Scan for the cell matching the given text and deliver its (x, y) coordinate at center. 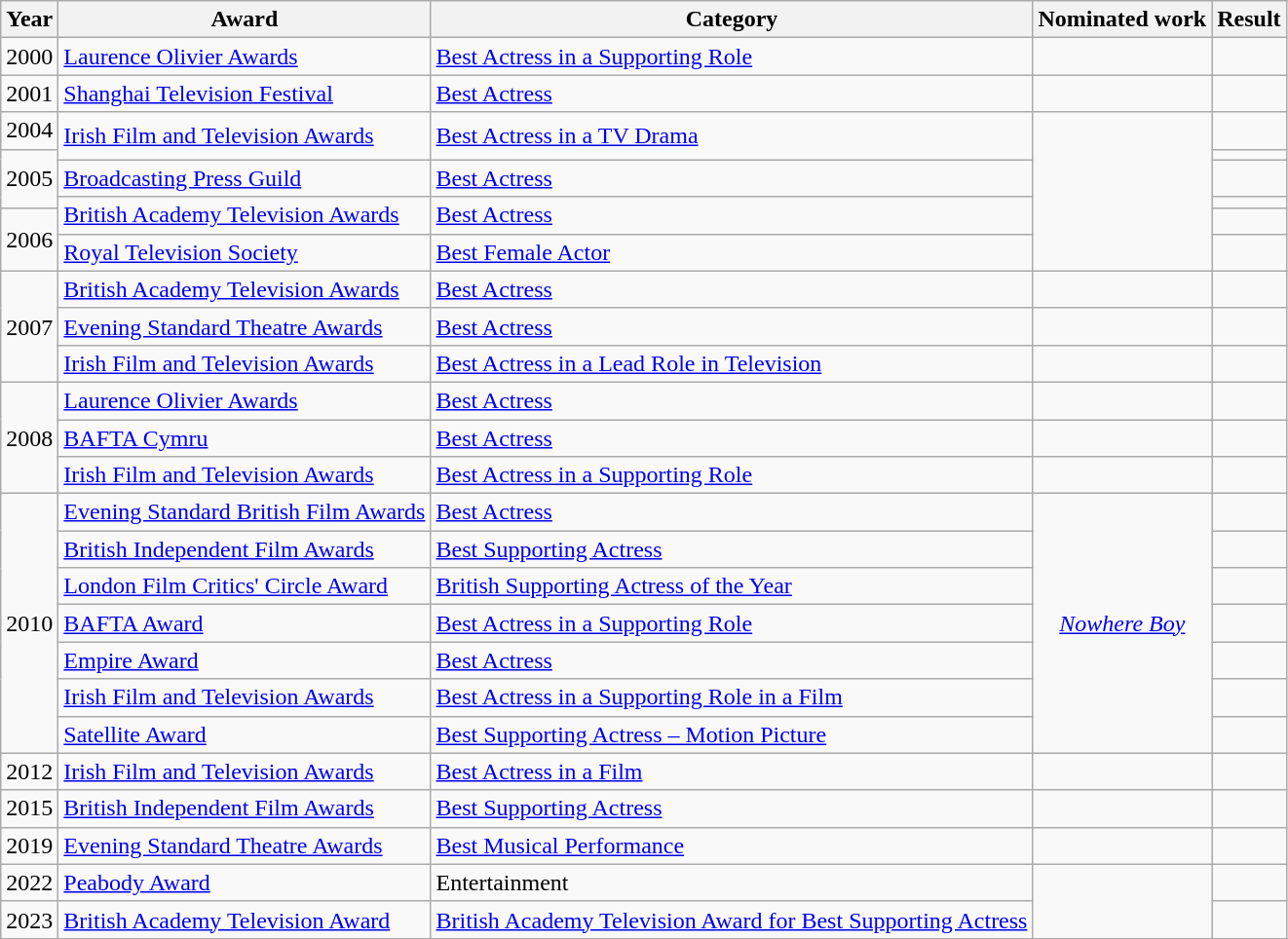
2010 (29, 623)
Best Supporting Actress – Motion Picture (732, 734)
Broadcasting Press Guild (245, 178)
2004 (29, 131)
Entertainment (732, 883)
Award (245, 19)
Best Actress in a Film (732, 771)
Best Actress in a Supporting Role in a Film (732, 697)
2001 (29, 94)
British Supporting Actress of the Year (732, 586)
British Academy Television Award for Best Supporting Actress (732, 920)
Category (732, 19)
Empire Award (245, 660)
Result (1249, 19)
BAFTA Cymru (245, 437)
2019 (29, 845)
2000 (29, 56)
2007 (29, 326)
Year (29, 19)
2015 (29, 808)
2006 (29, 240)
Satellite Award (245, 734)
Shanghai Television Festival (245, 94)
Best Actress in a Lead Role in Television (732, 363)
2008 (29, 437)
Best Female Actor (732, 252)
London Film Critics' Circle Award (245, 586)
Nowhere Boy (1122, 623)
Peabody Award (245, 883)
Evening Standard British Film Awards (245, 512)
2012 (29, 771)
British Academy Television Award (245, 920)
Best Actress in a TV Drama (732, 136)
2023 (29, 920)
Royal Television Society (245, 252)
Best Musical Performance (732, 845)
Nominated work (1122, 19)
2022 (29, 883)
2005 (29, 178)
BAFTA Award (245, 623)
